Output the [X, Y] coordinate of the center of the cell containing the given text.  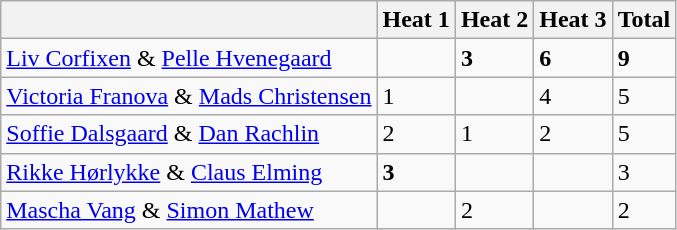
Heat 2 [494, 20]
Total [644, 20]
Liv Corfixen & Pelle Hvenegaard [189, 58]
4 [573, 96]
6 [573, 58]
Heat 3 [573, 20]
9 [644, 58]
Rikke Hørlykke & Claus Elming [189, 172]
Heat 1 [416, 20]
Soffie Dalsgaard & Dan Rachlin [189, 134]
Victoria Franova & Mads Christensen [189, 96]
Mascha Vang & Simon Mathew [189, 210]
